Return the (x, y) coordinate for the center point of the cell that contains the specified text.  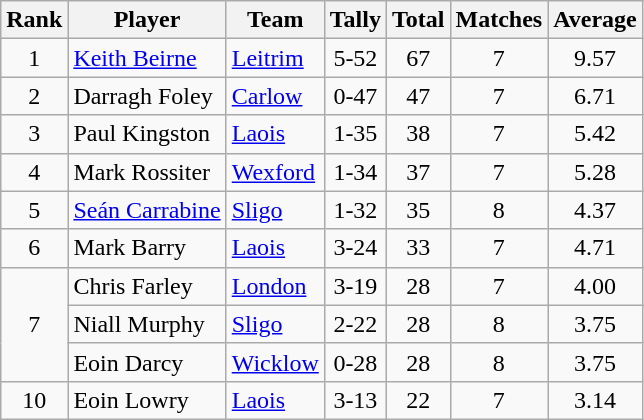
5-52 (355, 58)
Wicklow (275, 362)
33 (418, 248)
6.71 (596, 96)
9.57 (596, 58)
Tally (355, 20)
35 (418, 210)
10 (34, 400)
3-13 (355, 400)
Keith Beirne (147, 58)
4.71 (596, 248)
3 (34, 134)
2 (34, 96)
5.42 (596, 134)
Paul Kingston (147, 134)
Rank (34, 20)
1-32 (355, 210)
Eoin Darcy (147, 362)
Chris Farley (147, 286)
1-34 (355, 172)
London (275, 286)
5 (34, 210)
Total (418, 20)
Darragh Foley (147, 96)
4.37 (596, 210)
Niall Murphy (147, 324)
Seán Carrabine (147, 210)
5.28 (596, 172)
Eoin Lowry (147, 400)
Matches (499, 20)
2-22 (355, 324)
3-24 (355, 248)
22 (418, 400)
Mark Barry (147, 248)
0-28 (355, 362)
Player (147, 20)
6 (34, 248)
1 (34, 58)
0-47 (355, 96)
Average (596, 20)
Leitrim (275, 58)
4 (34, 172)
Team (275, 20)
Mark Rossiter (147, 172)
1-35 (355, 134)
3-19 (355, 286)
Wexford (275, 172)
38 (418, 134)
37 (418, 172)
3.14 (596, 400)
67 (418, 58)
47 (418, 96)
4.00 (596, 286)
Carlow (275, 96)
